Capture the cell that displays the provided text and extract its (x, y) central coordinate. 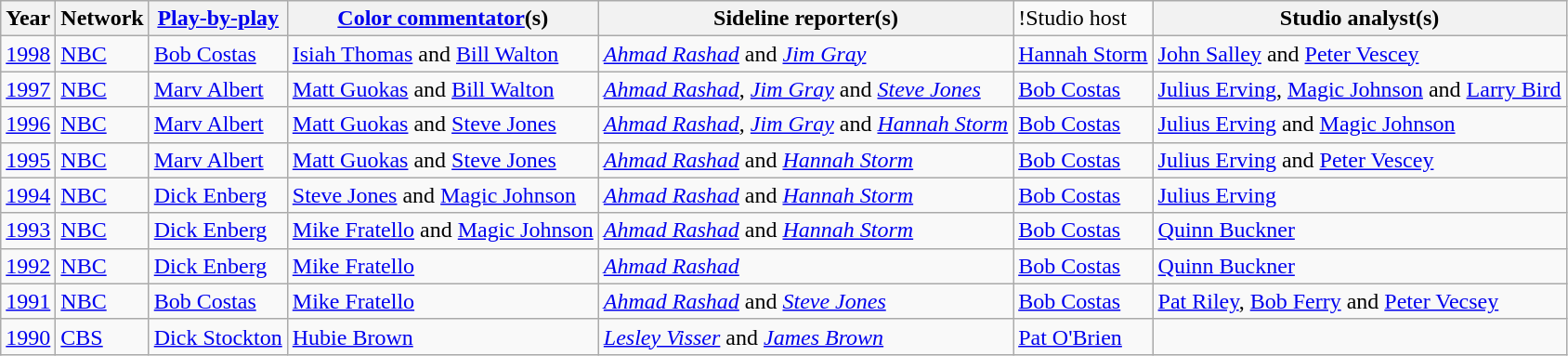
Lesley Visser and James Brown (805, 336)
1994 (28, 195)
1996 (28, 125)
1993 (28, 231)
Julius Erving (1360, 195)
Ahmad Rashad, Jim Gray and Hannah Storm (805, 125)
Studio analyst(s) (1360, 19)
Color commentator(s) (442, 19)
Dick Stockton (217, 336)
1990 (28, 336)
Pat Riley, Bob Ferry and Peter Vecsey (1360, 301)
1998 (28, 54)
1997 (28, 89)
!Studio host (1083, 19)
Matt Guokas and Bill Walton (442, 89)
Mike Fratello and Magic Johnson (442, 231)
Pat O'Brien (1083, 336)
John Salley and Peter Vescey (1360, 54)
Ahmad Rashad, Jim Gray and Steve Jones (805, 89)
Steve Jones and Magic Johnson (442, 195)
Ahmad Rashad and Steve Jones (805, 301)
Network (102, 19)
Julius Erving, Magic Johnson and Larry Bird (1360, 89)
1992 (28, 266)
Julius Erving and Peter Vescey (1360, 160)
1995 (28, 160)
Play-by-play (217, 19)
Ahmad Rashad and Jim Gray (805, 54)
Year (28, 19)
Hannah Storm (1083, 54)
Julius Erving and Magic Johnson (1360, 125)
Ahmad Rashad (805, 266)
Hubie Brown (442, 336)
1991 (28, 301)
CBS (102, 336)
Sideline reporter(s) (805, 19)
Isiah Thomas and Bill Walton (442, 54)
